Search for the cell housing the specified text and yield its [x, y] center coordinate. 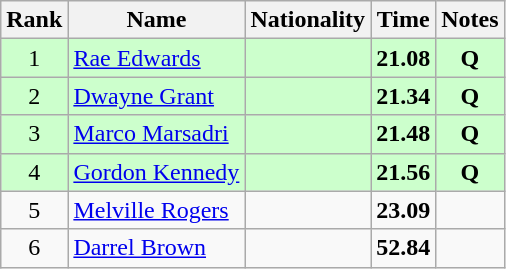
2 [34, 96]
4 [34, 172]
21.48 [404, 134]
3 [34, 134]
21.56 [404, 172]
5 [34, 210]
Gordon Kennedy [156, 172]
Time [404, 20]
Name [156, 20]
Notes [470, 20]
Rae Edwards [156, 58]
21.08 [404, 58]
52.84 [404, 248]
Darrel Brown [156, 248]
Nationality [308, 20]
Melville Rogers [156, 210]
21.34 [404, 96]
Dwayne Grant [156, 96]
Marco Marsadri [156, 134]
Rank [34, 20]
23.09 [404, 210]
6 [34, 248]
1 [34, 58]
